Output the [x, y] coordinate of the center of the cell containing the given text.  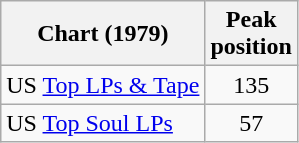
US Top Soul LPs [103, 123]
US Top LPs & Tape [103, 85]
Chart (1979) [103, 34]
57 [251, 123]
Peakposition [251, 34]
135 [251, 85]
